Find where the given text appears and provide that cell's center as [x, y] coordinate. 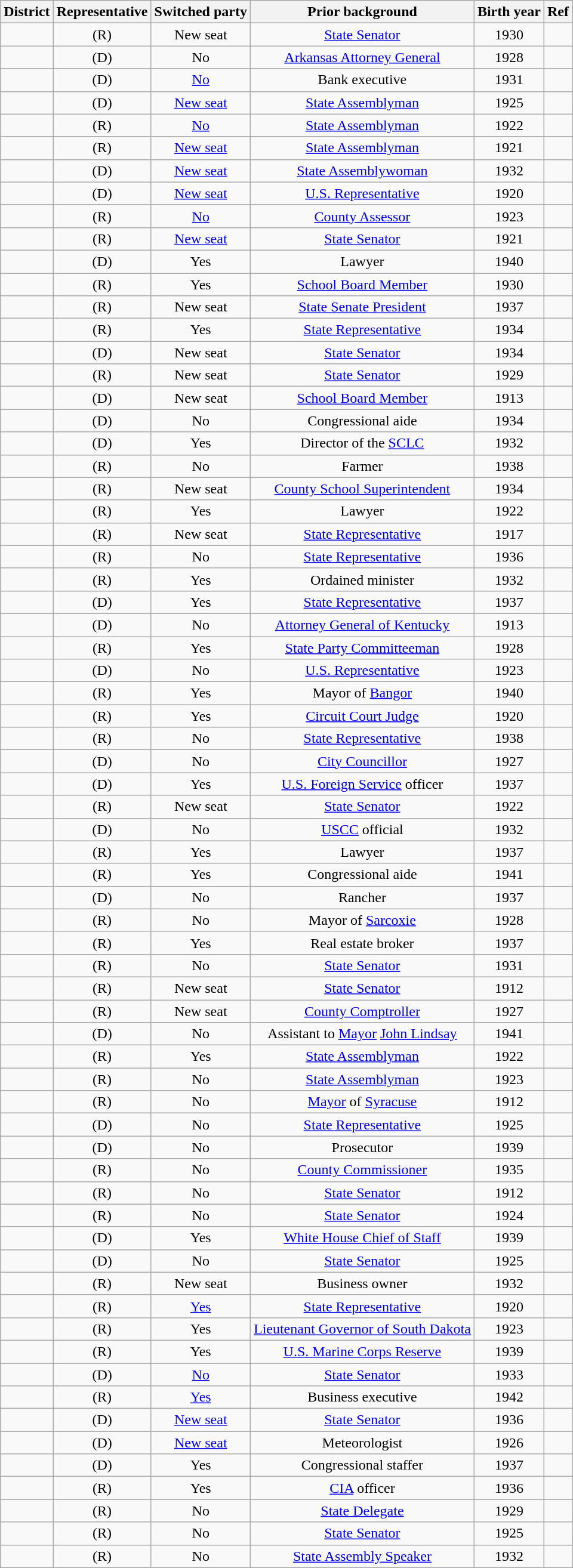
USCC official [362, 829]
Mayor of Syracuse [362, 1102]
State Senate President [362, 307]
Mayor of Sarcoxie [362, 920]
Business executive [362, 1397]
Prior background [362, 12]
1935 [509, 1170]
Congressional staffer [362, 1465]
Arkansas Attorney General [362, 57]
1924 [509, 1215]
Representative [102, 12]
Business owner [362, 1283]
City Councillor [362, 761]
White House Chief of Staff [362, 1238]
Real estate broker [362, 943]
State Delegate [362, 1511]
Switched party [201, 12]
Mayor of Bangor [362, 693]
Farmer [362, 466]
County Commissioner [362, 1170]
Meteorologist [362, 1443]
Assistant to Mayor John Lindsay [362, 1034]
Birth year [509, 12]
Ordained minister [362, 579]
Rancher [362, 897]
Circuit Court Judge [362, 716]
1926 [509, 1443]
Prosecutor [362, 1147]
Bank executive [362, 80]
Attorney General of Kentucky [362, 625]
District [27, 12]
Lieutenant Governor of South Dakota [362, 1329]
1917 [509, 534]
U.S. Foreign Service officer [362, 784]
State Party Committeeman [362, 647]
1942 [509, 1397]
Ref [557, 12]
U.S. Marine Corps Reserve [362, 1351]
CIA officer [362, 1488]
1933 [509, 1374]
Director of the SCLC [362, 443]
State Assemblywoman [362, 171]
County Assessor [362, 216]
County School Superintendent [362, 489]
State Assembly Speaker [362, 1556]
County Comptroller [362, 1011]
